Pinpoint the cell where the given text exists, returning its (X, Y) midpoint coordinate. 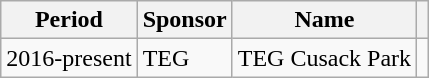
TEG (184, 58)
Period (69, 20)
TEG Cusack Park (324, 58)
2016-present (69, 58)
Name (324, 20)
Sponsor (184, 20)
